Extract the (X, Y) coordinate from the center of the cell holding the provided text.  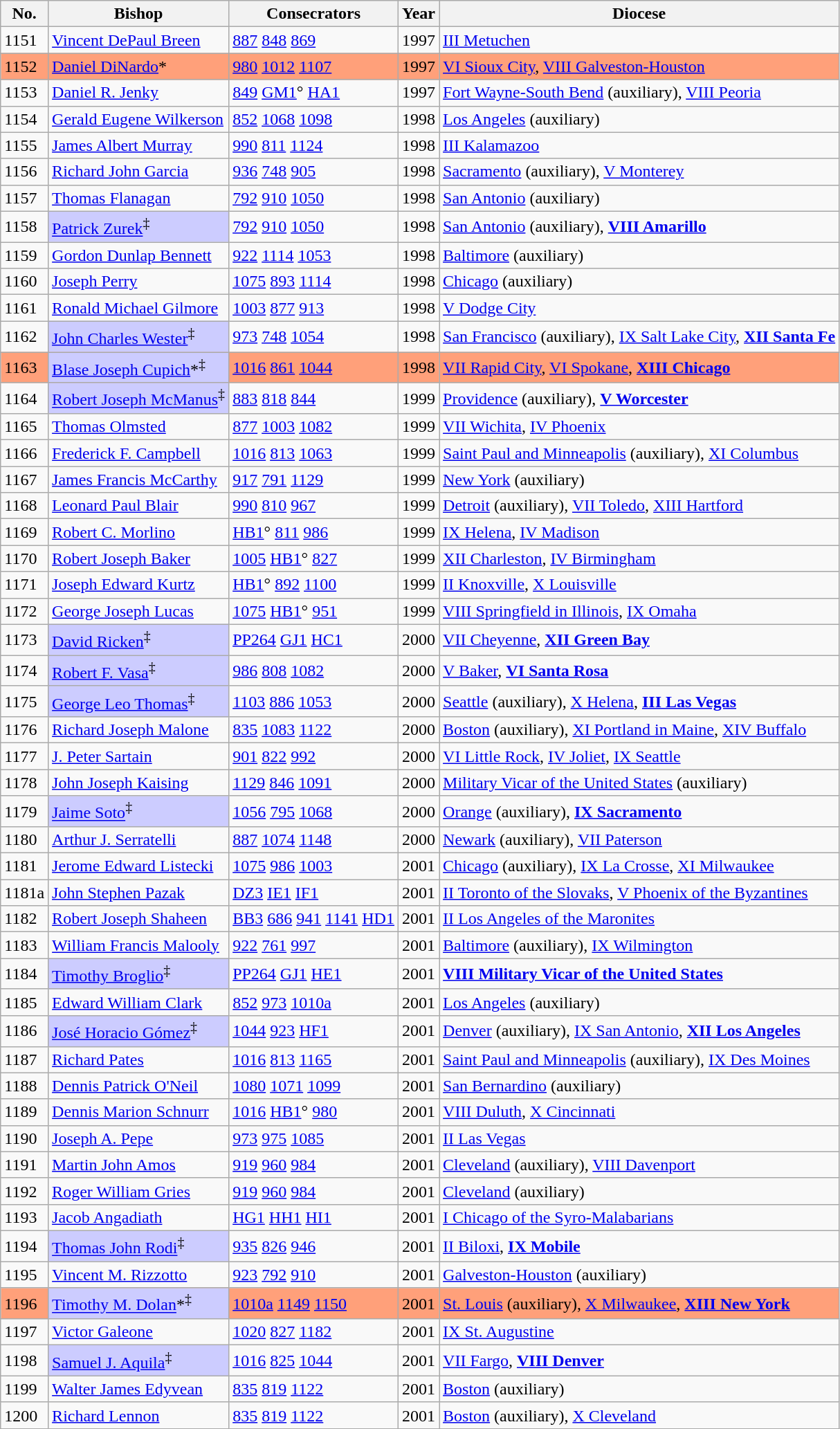
No. (25, 14)
IX Helena, IV Madison (639, 532)
849 GM1° HA1 (314, 93)
1153 (25, 93)
Dennis Marion Schnurr (138, 1112)
1175 (25, 702)
1187 (25, 1059)
1164 (25, 399)
PP264 GJ1 HC1 (314, 639)
1016 813 1063 (314, 453)
1154 (25, 119)
III Kalamazoo (639, 145)
1010a 1149 1150 (314, 1304)
James Francis McCarthy (138, 480)
Gordon Dunlap Bennett (138, 255)
1056 795 1068 (314, 811)
1199 (25, 1389)
Robert Joseph Shaheen (138, 919)
1165 (25, 427)
Providence (auxiliary), V Worcester (639, 399)
Galveston-Houston (auxiliary) (639, 1275)
1171 (25, 585)
IX St. Augustine (639, 1332)
1005 HB1° 827 (314, 558)
935 826 946 (314, 1246)
1016 825 1044 (314, 1360)
1044 923 HF1 (314, 1031)
1181a (25, 893)
DZ3 IE1 IF1 (314, 893)
VIII Springfield in Illinois, IX Omaha (639, 611)
Richard Joseph Malone (138, 730)
1075 986 1003 (314, 866)
877 1003 1082 (314, 427)
973 748 1054 (314, 336)
1155 (25, 145)
1176 (25, 730)
George Leo Thomas‡ (138, 702)
Walter James Edyvean (138, 1389)
Consecrators (314, 14)
1129 846 1091 (314, 783)
Thomas Olmsted (138, 427)
George Joseph Lucas (138, 611)
Boston (auxiliary), XI Portland in Maine, XIV Buffalo (639, 730)
PP264 GJ1 HE1 (314, 974)
II Las Vegas (639, 1138)
1200 (25, 1415)
Edward William Clark (138, 1002)
990 810 967 (314, 506)
Richard John Garcia (138, 172)
San Antonio (auxiliary), VIII Amarillo (639, 227)
1075 HB1° 951 (314, 611)
VII Wichita, IV Phoenix (639, 427)
887 1074 1148 (314, 840)
San Bernardino (auxiliary) (639, 1086)
Baltimore (auxiliary) (639, 255)
852 1068 1098 (314, 119)
1178 (25, 783)
883 818 844 (314, 399)
1016 861 1044 (314, 368)
VIII Military Vicar of the United States (639, 974)
Vincent DePaul Breen (138, 40)
Martin John Amos (138, 1165)
Diocese (639, 14)
J. Peter Sartain (138, 756)
990 811 1124 (314, 145)
II Biloxi, IX Mobile (639, 1246)
1172 (25, 611)
973 975 1085 (314, 1138)
1197 (25, 1332)
1190 (25, 1138)
David Ricken‡ (138, 639)
1191 (25, 1165)
Thomas Flanagan (138, 198)
923 792 910 (314, 1275)
Chicago (auxiliary) (639, 282)
Cleveland (auxiliary), VIII Davenport (639, 1165)
I Chicago of the Syro-Malabarians (639, 1217)
986 808 1082 (314, 671)
1103 886 1053 (314, 702)
1184 (25, 974)
Robert C. Morlino (138, 532)
II Knoxville, X Louisville (639, 585)
VII Rapid City, VI Spokane, XIII Chicago (639, 368)
Richard Pates (138, 1059)
Bishop (138, 14)
887 848 869 (314, 40)
Victor Galeone (138, 1332)
Roger William Gries (138, 1191)
Saint Paul and Minneapolis (auxiliary), XI Columbus (639, 453)
1180 (25, 840)
1080 1071 1099 (314, 1086)
Military Vicar of the United States (auxiliary) (639, 783)
Detroit (auxiliary), VII Toledo, XIII Hartford (639, 506)
Frederick F. Campbell (138, 453)
1173 (25, 639)
V Dodge City (639, 308)
Boston (auxiliary) (639, 1389)
1003 877 913 (314, 308)
Thomas John Rodi‡ (138, 1246)
980 1012 1107 (314, 66)
Boston (auxiliary), X Cleveland (639, 1415)
Fort Wayne-South Bend (auxiliary), VIII Peoria (639, 93)
1159 (25, 255)
Richard Lennon (138, 1415)
William Francis Malooly (138, 945)
1016 HB1° 980 (314, 1112)
Denver (auxiliary), IX San Antonio, XII Los Angeles (639, 1031)
Arthur J. Serratelli (138, 840)
Daniel R. Jenky (138, 93)
Robert F. Vasa‡ (138, 671)
901 822 992 (314, 756)
1156 (25, 172)
Dennis Patrick O'Neil (138, 1086)
Daniel DiNardo* (138, 66)
VI Little Rock, IV Joliet, IX Seattle (639, 756)
Samuel J. Aquila‡ (138, 1360)
1167 (25, 480)
1194 (25, 1246)
1183 (25, 945)
1151 (25, 40)
Year (418, 14)
1157 (25, 198)
1016 813 1165 (314, 1059)
Timothy M. Dolan*‡ (138, 1304)
1166 (25, 453)
St. Louis (auxiliary), X Milwaukee, XIII New York (639, 1304)
Jacob Angadiath (138, 1217)
John Charles Wester‡ (138, 336)
VIII Duluth, X Cincinnati (639, 1112)
Blase Joseph Cupich*‡ (138, 368)
1185 (25, 1002)
1196 (25, 1304)
1152 (25, 66)
V Baker, VI Santa Rosa (639, 671)
Sacramento (auxiliary), V Monterey (639, 172)
Patrick Zurek‡ (138, 227)
HB1° 811 986 (314, 532)
922 761 997 (314, 945)
1198 (25, 1360)
HG1 HH1 HI1 (314, 1217)
II Los Angeles of the Maronites (639, 919)
Chicago (auxiliary), IX La Crosse, XI Milwaukee (639, 866)
Orange (auxiliary), IX Sacramento (639, 811)
1186 (25, 1031)
III Metuchen (639, 40)
Gerald Eugene Wilkerson (138, 119)
San Francisco (auxiliary), IX Salt Lake City, XII Santa Fe (639, 336)
Joseph Perry (138, 282)
1179 (25, 811)
1193 (25, 1217)
1075 893 1114 (314, 282)
Robert Joseph McManus‡ (138, 399)
1177 (25, 756)
936 748 905 (314, 172)
XII Charleston, IV Birmingham (639, 558)
BB3 686 941 1141 HD1 (314, 919)
Vincent M. Rizzotto (138, 1275)
VII Cheyenne, XII Green Bay (639, 639)
1188 (25, 1086)
835 1083 1122 (314, 730)
Timothy Broglio‡ (138, 974)
1189 (25, 1112)
Joseph Edward Kurtz (138, 585)
San Antonio (auxiliary) (639, 198)
1160 (25, 282)
1192 (25, 1191)
1161 (25, 308)
VII Fargo, VIII Denver (639, 1360)
Joseph A. Pepe (138, 1138)
1168 (25, 506)
1169 (25, 532)
Baltimore (auxiliary), IX Wilmington (639, 945)
José Horacio Gómez‡ (138, 1031)
1182 (25, 919)
Cleveland (auxiliary) (639, 1191)
Saint Paul and Minneapolis (auxiliary), IX Des Moines (639, 1059)
HB1° 892 1100 (314, 585)
Leonard Paul Blair (138, 506)
1195 (25, 1275)
Robert Joseph Baker (138, 558)
New York (auxiliary) (639, 480)
1174 (25, 671)
922 1114 1053 (314, 255)
VI Sioux City, VIII Galveston-Houston (639, 66)
1181 (25, 866)
James Albert Murray (138, 145)
1163 (25, 368)
1170 (25, 558)
1162 (25, 336)
852 973 1010a (314, 1002)
John Stephen Pazak (138, 893)
Newark (auxiliary), VII Paterson (639, 840)
1158 (25, 227)
917 791 1129 (314, 480)
Ronald Michael Gilmore (138, 308)
Jaime Soto‡ (138, 811)
II Toronto of the Slovaks, V Phoenix of the Byzantines (639, 893)
John Joseph Kaising (138, 783)
Seattle (auxiliary), X Helena, III Las Vegas (639, 702)
1020 827 1182 (314, 1332)
Jerome Edward Listecki (138, 866)
